Search for the cell housing the specified text and yield its [X, Y] center coordinate. 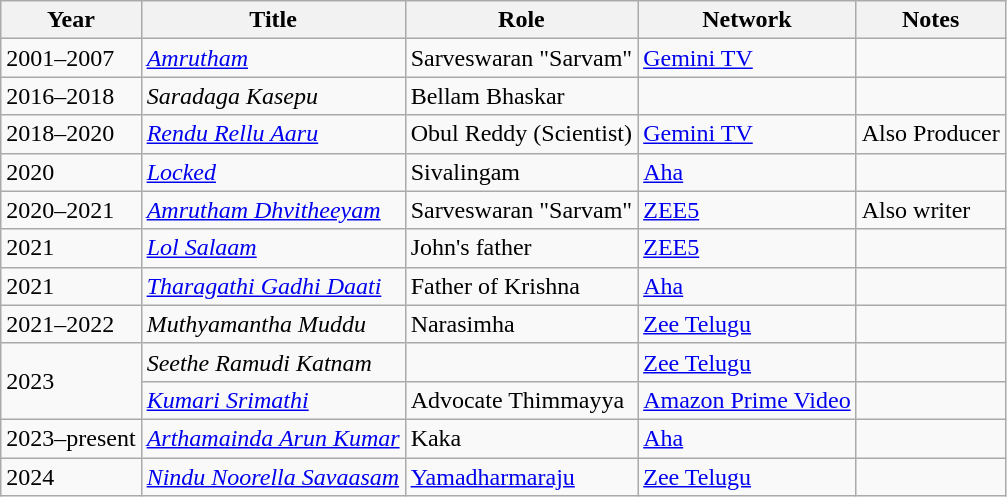
Muthyamantha Muddu [273, 324]
2016–2018 [71, 96]
Father of Krishna [522, 286]
Notes [930, 20]
Amrutham [273, 58]
2018–2020 [71, 134]
Saradaga Kasepu [273, 96]
Arthamainda Arun Kumar [273, 438]
Amrutham Dhvitheeyam [273, 210]
2020–2021 [71, 210]
Amazon Prime Video [747, 400]
Title [273, 20]
Year [71, 20]
Kumari Srimathi [273, 400]
2020 [71, 172]
2023–present [71, 438]
Bellam Bhaskar [522, 96]
Obul Reddy (Scientist) [522, 134]
Also Producer [930, 134]
Rendu Rellu Aaru [273, 134]
Nindu Noorella Savaasam [273, 477]
Locked [273, 172]
Kaka [522, 438]
2024 [71, 477]
Narasimha [522, 324]
2001–2007 [71, 58]
Sivalingam [522, 172]
Lol Salaam [273, 248]
Yamadharmaraju [522, 477]
John's father [522, 248]
Also writer [930, 210]
2023 [71, 381]
Seethe Ramudi Katnam [273, 362]
2021–2022 [71, 324]
Role [522, 20]
Tharagathi Gadhi Daati [273, 286]
Network [747, 20]
Advocate Thimmayya [522, 400]
